For the text-containing cell, return its midpoint in [X, Y] coordinate format. 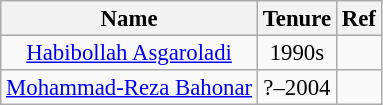
Name [130, 18]
?–2004 [296, 88]
Ref [358, 18]
1990s [296, 54]
Mohammad-Reza Bahonar [130, 88]
Habibollah Asgaroladi [130, 54]
Tenure [296, 18]
